Provide the [X, Y] coordinate of the cell's center where the given text is located.  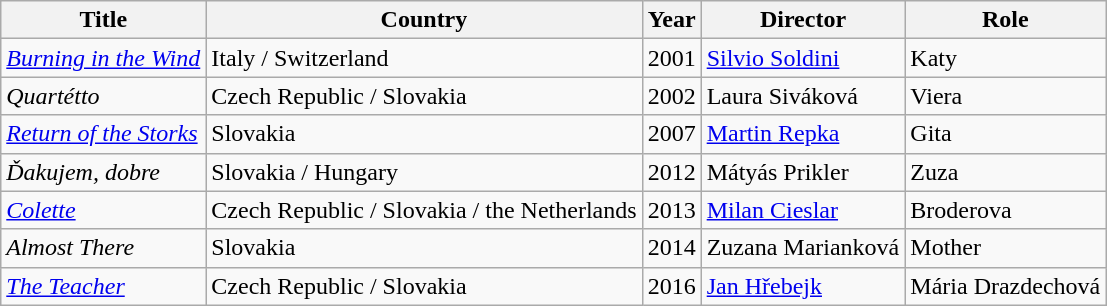
Zuzana Marianková [803, 248]
Almost There [104, 248]
2002 [672, 96]
Czech Republic / Slovakia / the Netherlands [424, 210]
Italy / Switzerland [424, 58]
Ďakujem, dobre [104, 172]
Mother [1006, 248]
Title [104, 20]
2014 [672, 248]
Katy [1006, 58]
Country [424, 20]
Martin Repka [803, 134]
Role [1006, 20]
Mária Drazdechová [1006, 286]
2007 [672, 134]
Milan Cieslar [803, 210]
Zuza [1006, 172]
The Teacher [104, 286]
Burning in the Wind [104, 58]
Jan Hřebejk [803, 286]
Director [803, 20]
2012 [672, 172]
Broderova [1006, 210]
Viera [1006, 96]
2013 [672, 210]
Colette [104, 210]
2016 [672, 286]
Quartétto [104, 96]
2001 [672, 58]
Mátyás Prikler [803, 172]
Slovakia / Hungary [424, 172]
Laura Siváková [803, 96]
Silvio Soldini [803, 58]
Year [672, 20]
Return of the Storks [104, 134]
Gita [1006, 134]
